Locate the cell with the specified text and output its [x, y] center coordinate. 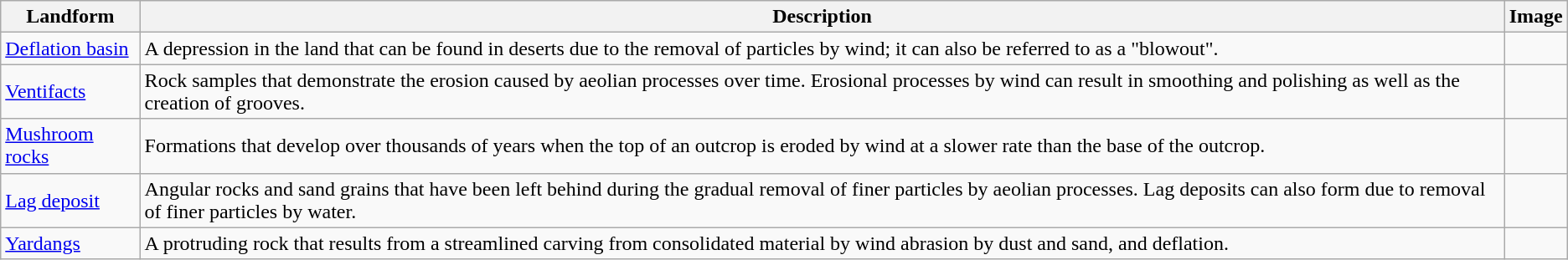
Lag deposit [70, 201]
Formations that develop over thousands of years when the top of an outcrop is eroded by wind at a slower rate than the base of the outcrop. [823, 145]
Mushroom rocks [70, 145]
Landform [70, 17]
Image [1536, 17]
A depression in the land that can be found in deserts due to the removal of particles by wind; it can also be referred to as a "blowout". [823, 48]
Deflation basin [70, 48]
Description [823, 17]
Ventifacts [70, 92]
Yardangs [70, 243]
A protruding rock that results from a streamlined carving from consolidated material by wind abrasion by dust and sand, and deflation. [823, 243]
